Capture the cell that displays the provided text and extract its [x, y] central coordinate. 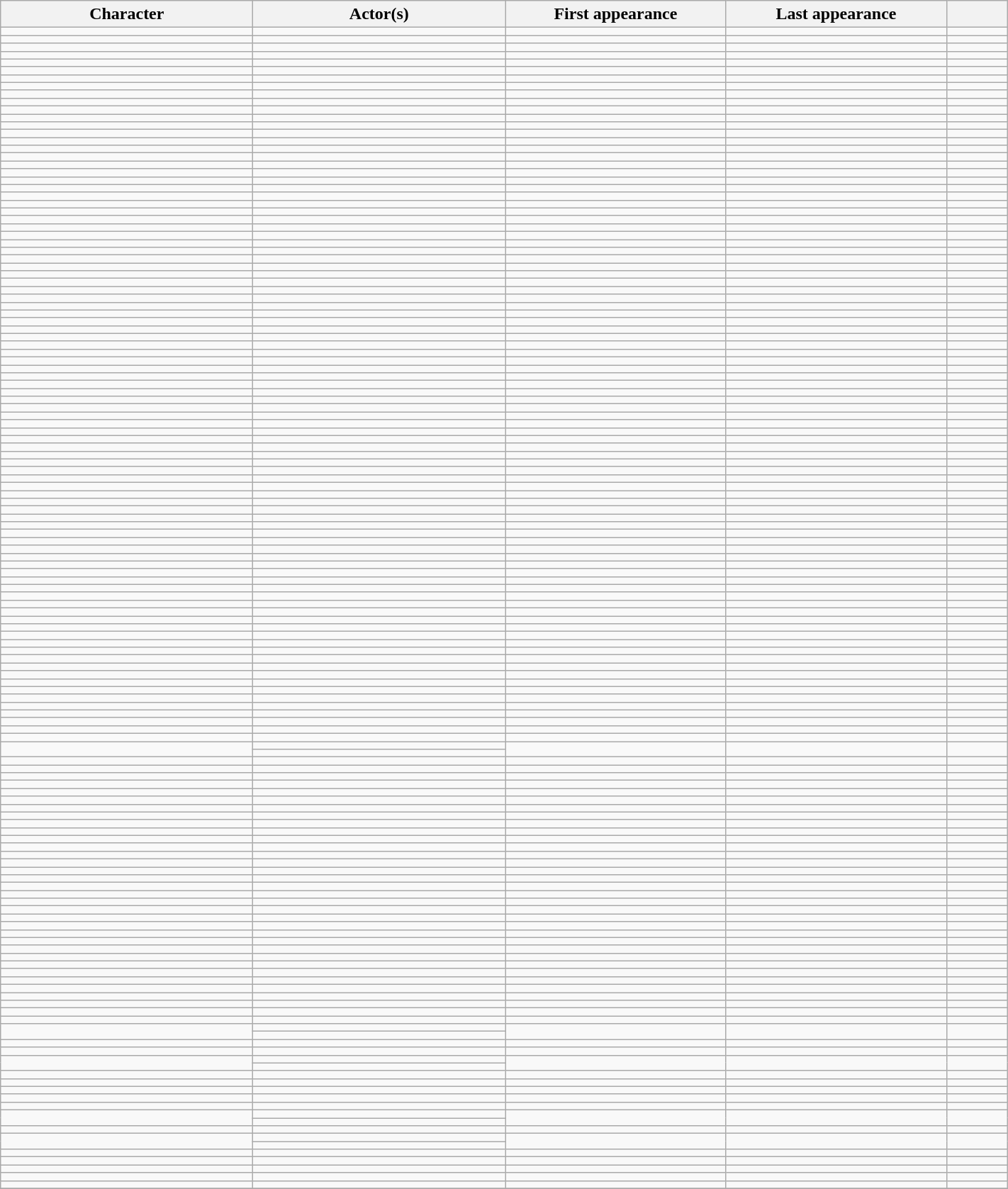
First appearance [615, 14]
Last appearance [836, 14]
Character [127, 14]
Actor(s) [379, 14]
